Search for the cell housing the specified text and yield its (X, Y) center coordinate. 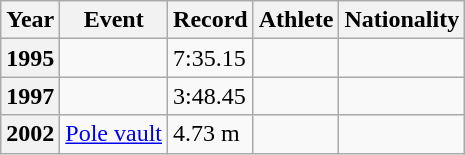
4.73 m (211, 134)
Year (30, 20)
7:35.15 (211, 58)
3:48.45 (211, 96)
Nationality (402, 20)
Record (211, 20)
Pole vault (114, 134)
1997 (30, 96)
Event (114, 20)
2002 (30, 134)
Athlete (296, 20)
1995 (30, 58)
